Provide the [x, y] coordinate of the cell's center where the given text is located.  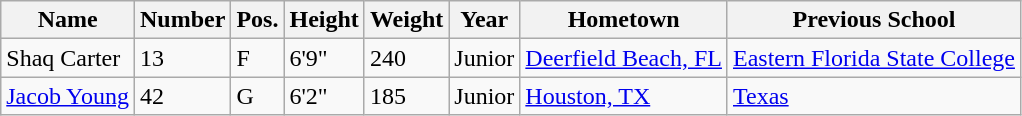
Year [484, 20]
42 [183, 96]
Hometown [624, 20]
Name [68, 20]
Pos. [258, 20]
6'9" [324, 58]
6'2" [324, 96]
F [258, 58]
G [258, 96]
Shaq Carter [68, 58]
Previous School [874, 20]
185 [406, 96]
Houston, TX [624, 96]
Weight [406, 20]
Jacob Young [68, 96]
Number [183, 20]
Height [324, 20]
Deerfield Beach, FL [624, 58]
Texas [874, 96]
240 [406, 58]
Eastern Florida State College [874, 58]
13 [183, 58]
